Provide the (x, y) coordinate of the cell's center where the given text is located.  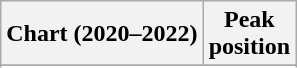
Chart (2020–2022) (102, 34)
Peakposition (249, 34)
